Find where the given text appears and provide that cell's center as [X, Y] coordinate. 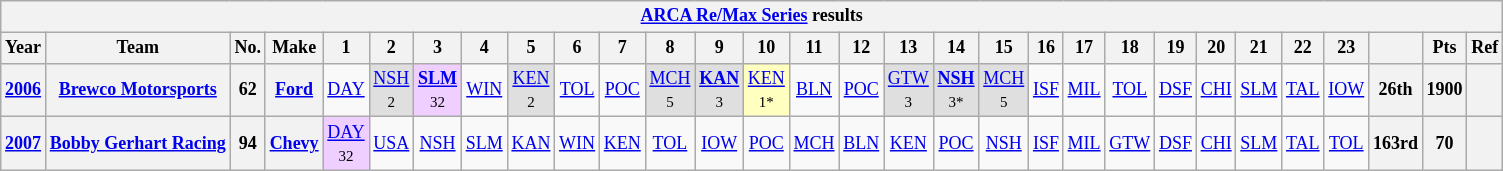
94 [248, 144]
5 [531, 48]
2 [392, 48]
6 [578, 48]
Ref [1485, 48]
4 [484, 48]
2007 [24, 144]
KEN1* [766, 90]
10 [766, 48]
22 [1303, 48]
DAY32 [346, 144]
ARCA Re/Max Series results [752, 16]
MCH [814, 144]
Ford [294, 90]
12 [862, 48]
KAN [531, 144]
26th [1396, 90]
19 [1176, 48]
Team [138, 48]
DAY [346, 90]
62 [248, 90]
GTW [1130, 144]
163rd [1396, 144]
NSH2 [392, 90]
1 [346, 48]
USA [392, 144]
KAN3 [720, 90]
No. [248, 48]
9 [720, 48]
17 [1084, 48]
20 [1216, 48]
21 [1259, 48]
Bobby Gerhart Racing [138, 144]
1900 [1444, 90]
15 [1004, 48]
NSH3* [956, 90]
SLM32 [438, 90]
Year [24, 48]
14 [956, 48]
7 [622, 48]
Chevy [294, 144]
11 [814, 48]
GTW3 [909, 90]
2006 [24, 90]
18 [1130, 48]
Brewco Motorsports [138, 90]
KEN2 [531, 90]
23 [1346, 48]
3 [438, 48]
Make [294, 48]
16 [1046, 48]
13 [909, 48]
Pts [1444, 48]
70 [1444, 144]
8 [670, 48]
